Return the (x, y) coordinate for the center point of the cell that contains the specified text.  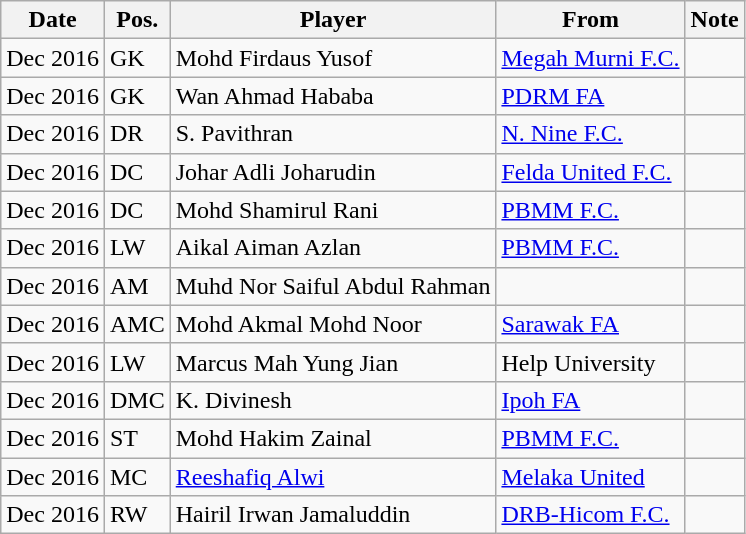
AMC (137, 324)
K. Divinesh (333, 400)
N. Nine F.C. (590, 134)
Mohd Firdaus Yusof (333, 58)
Sarawak FA (590, 324)
Mohd Hakim Zainal (333, 438)
Player (333, 20)
S. Pavithran (333, 134)
Date (53, 20)
Hairil Irwan Jamaluddin (333, 515)
Reeshafiq Alwi (333, 477)
Mohd Shamirul Rani (333, 210)
PDRM FA (590, 96)
DMC (137, 400)
DR (137, 134)
Muhd Nor Saiful Abdul Rahman (333, 286)
Aikal Aiman Azlan (333, 248)
Melaka United (590, 477)
From (590, 20)
Help University (590, 362)
DRB-Hicom F.C. (590, 515)
Megah Murni F.C. (590, 58)
AM (137, 286)
RW (137, 515)
Mohd Akmal Mohd Noor (333, 324)
Johar Adli Joharudin (333, 172)
Felda United F.C. (590, 172)
Wan Ahmad Hababa (333, 96)
Marcus Mah Yung Jian (333, 362)
Ipoh FA (590, 400)
Note (714, 20)
ST (137, 438)
MC (137, 477)
Pos. (137, 20)
